Detect which cell encompasses the target text, then output its (x, y) center coordinate. 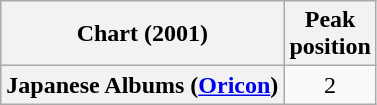
2 (330, 85)
Peakposition (330, 34)
Chart (2001) (142, 34)
Japanese Albums (Oricon) (142, 85)
